Identify which cell holds the provided text, then report its [x, y] central coordinate. 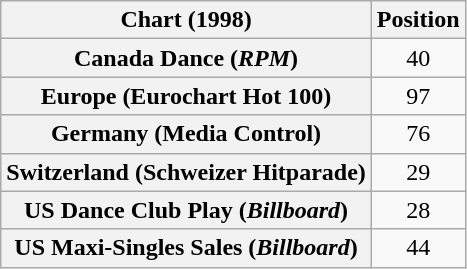
29 [418, 172]
40 [418, 58]
Europe (Eurochart Hot 100) [186, 96]
44 [418, 248]
Switzerland (Schweizer Hitparade) [186, 172]
Position [418, 20]
28 [418, 210]
Germany (Media Control) [186, 134]
76 [418, 134]
Canada Dance (RPM) [186, 58]
US Dance Club Play (Billboard) [186, 210]
US Maxi-Singles Sales (Billboard) [186, 248]
97 [418, 96]
Chart (1998) [186, 20]
